Capture the cell that displays the provided text and extract its [X, Y] central coordinate. 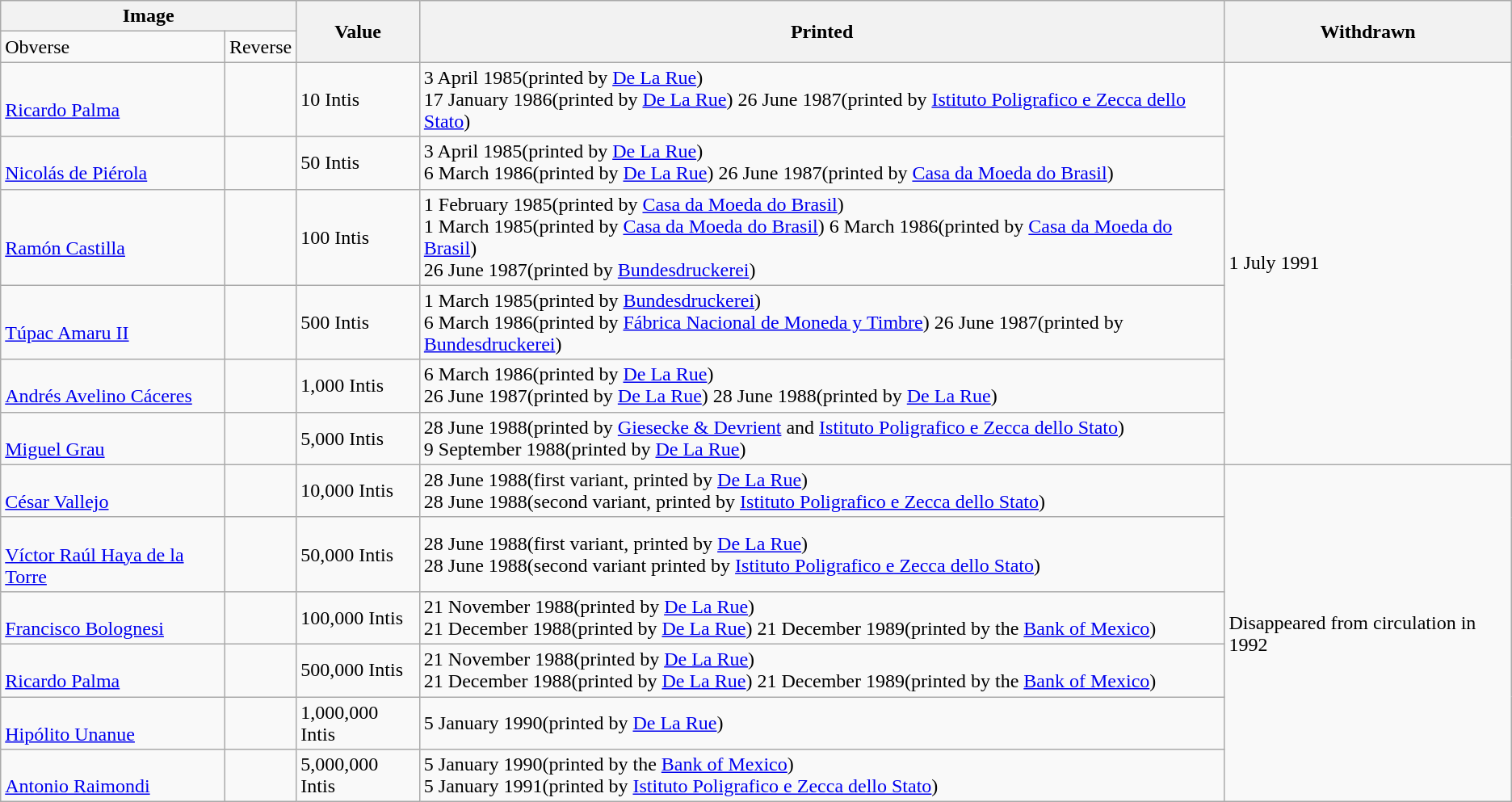
Printed [822, 31]
100 Intis [359, 237]
Miguel Grau [113, 438]
28 June 1988(first variant, printed by De La Rue)28 June 1988(second variant printed by Istituto Poligrafico e Zecca dello Stato) [822, 554]
3 April 1985(printed by De La Rue)17 January 1986(printed by De La Rue) 26 June 1987(printed by Istituto Poligrafico e Zecca dello Stato) [822, 99]
50,000 Intis [359, 554]
5 January 1990(printed by the Bank of Mexico)5 January 1991(printed by Istituto Poligrafico e Zecca dello Stato) [822, 775]
3 April 1985(printed by De La Rue)6 March 1986(printed by De La Rue) 26 June 1987(printed by Casa da Moeda do Brasil) [822, 163]
Ramón Castilla [113, 237]
500,000 Intis [359, 670]
Antonio Raimondi [113, 775]
Nicolás de Piérola [113, 163]
5,000 Intis [359, 438]
1,000,000 Intis [359, 722]
Image [149, 16]
Túpac Amaru II [113, 322]
Andrés Avelino Cáceres [113, 386]
50 Intis [359, 163]
6 March 1986(printed by De La Rue)26 June 1987(printed by De La Rue) 28 June 1988(printed by De La Rue) [822, 386]
Value [359, 31]
Reverse [260, 47]
28 June 1988(first variant, printed by De La Rue)28 June 1988(second variant, printed by Istituto Poligrafico e Zecca dello Stato) [822, 491]
5 January 1990(printed by De La Rue) [822, 722]
Withdrawn [1368, 31]
1 July 1991 [1368, 263]
28 June 1988(printed by Giesecke & Devrient and Istituto Poligrafico e Zecca dello Stato)9 September 1988(printed by De La Rue) [822, 438]
Obverse [113, 47]
1 March 1985(printed by Bundesdruckerei)6 March 1986(printed by Fábrica Nacional de Moneda y Timbre) 26 June 1987(printed by Bundesdruckerei) [822, 322]
Víctor Raúl Haya de la Torre [113, 554]
500 Intis [359, 322]
1,000 Intis [359, 386]
Francisco Bolognesi [113, 617]
César Vallejo [113, 491]
10,000 Intis [359, 491]
Hipólito Unanue [113, 722]
5,000,000 Intis [359, 775]
10 Intis [359, 99]
Disappeared from circulation in 1992 [1368, 633]
100,000 Intis [359, 617]
